Extract the (x, y) coordinate from the center of the cell holding the provided text.  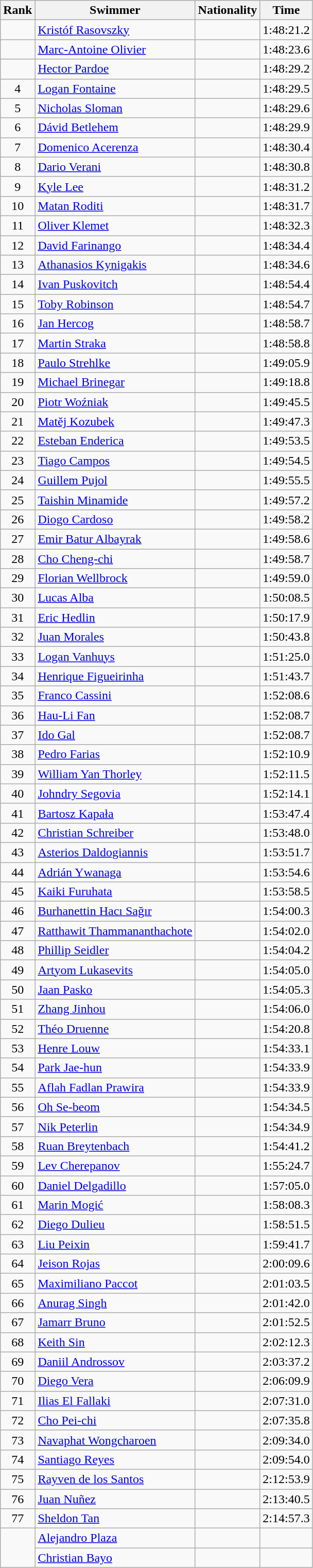
38 (18, 754)
Lev Cherepanov (115, 1166)
Daniil Androssov (115, 1362)
1:49:58.7 (286, 558)
Oh Se-beom (115, 1107)
25 (18, 500)
47 (18, 931)
1:54:04.2 (286, 950)
Cho Pei-chi (115, 1420)
1:48:54.4 (286, 285)
Florian Wellbrock (115, 578)
18 (18, 363)
Marin Mogić (115, 1205)
Ilias El Fallaki (115, 1401)
1:54:05.3 (286, 990)
37 (18, 735)
Ido Gal (115, 735)
1:48:29.2 (286, 69)
Juan Morales (115, 637)
Ivan Puskovitch (115, 285)
77 (18, 1519)
1:52:10.9 (286, 754)
55 (18, 1087)
59 (18, 1166)
2:01:42.0 (286, 1303)
19 (18, 382)
26 (18, 519)
Esteban Enderica (115, 441)
70 (18, 1381)
1:49:47.3 (286, 421)
53 (18, 1048)
51 (18, 1009)
Dario Verani (115, 167)
Pedro Farias (115, 754)
44 (18, 872)
31 (18, 618)
1:50:17.9 (286, 618)
14 (18, 285)
21 (18, 421)
7 (18, 147)
Henrique Figueirinha (115, 676)
41 (18, 813)
Domenico Acerenza (115, 147)
Sheldon Tan (115, 1519)
1:49:18.8 (286, 382)
23 (18, 461)
Taishin Minamide (115, 500)
1:48:58.8 (286, 343)
1:48:29.6 (286, 108)
48 (18, 950)
Logan Vanhuys (115, 657)
1:49:55.5 (286, 480)
1:48:32.3 (286, 225)
Martin Straka (115, 343)
1:49:54.5 (286, 461)
13 (18, 265)
Jamarr Bruno (115, 1323)
Juan Nuñez (115, 1499)
1:54:06.0 (286, 1009)
1:54:41.2 (286, 1146)
1:48:21.2 (286, 30)
17 (18, 343)
68 (18, 1342)
32 (18, 637)
33 (18, 657)
Cho Cheng-chi (115, 558)
42 (18, 833)
David Farinango (115, 245)
1:48:30.4 (286, 147)
1:53:48.0 (286, 833)
2:09:34.0 (286, 1440)
1:50:43.8 (286, 637)
69 (18, 1362)
2:01:52.5 (286, 1323)
63 (18, 1244)
Time (286, 10)
1:49:58.2 (286, 519)
22 (18, 441)
71 (18, 1401)
1:55:24.7 (286, 1166)
Kristóf Rasovszky (115, 30)
72 (18, 1420)
76 (18, 1499)
30 (18, 598)
Park Jae-hun (115, 1068)
67 (18, 1323)
64 (18, 1264)
40 (18, 794)
Nationality (228, 10)
2:02:12.3 (286, 1342)
36 (18, 715)
2:09:54.0 (286, 1459)
1:48:23.6 (286, 49)
9 (18, 186)
24 (18, 480)
Liu Peixin (115, 1244)
1:57:05.0 (286, 1185)
Zhang Jinhou (115, 1009)
1:48:58.7 (286, 324)
Henre Louw (115, 1048)
1:48:34.6 (286, 265)
50 (18, 990)
Matan Roditi (115, 206)
66 (18, 1303)
1:51:25.0 (286, 657)
Johndry Segovia (115, 794)
54 (18, 1068)
1:54:00.3 (286, 911)
Tiago Campos (115, 461)
Diego Vera (115, 1381)
2:12:53.9 (286, 1479)
1:53:54.6 (286, 872)
62 (18, 1225)
Nicholas Sloman (115, 108)
74 (18, 1459)
10 (18, 206)
1:48:30.8 (286, 167)
75 (18, 1479)
Santiago Reyes (115, 1459)
1:54:34.9 (286, 1126)
2:07:35.8 (286, 1420)
35 (18, 696)
Artyom Lukasevits (115, 970)
Adrián Ywanaga (115, 872)
Franco Cassini (115, 696)
Phillip Seidler (115, 950)
1:54:05.0 (286, 970)
27 (18, 539)
6 (18, 128)
1:52:14.1 (286, 794)
1:49:59.0 (286, 578)
8 (18, 167)
Ruan Breytenbach (115, 1146)
15 (18, 304)
29 (18, 578)
Théo Druenne (115, 1029)
1:49:57.2 (286, 500)
52 (18, 1029)
Piotr Woźniak (115, 402)
Jaan Pasko (115, 990)
Aflah Fadlan Prawira (115, 1087)
34 (18, 676)
43 (18, 852)
Christian Bayo (115, 1558)
1:49:53.5 (286, 441)
16 (18, 324)
Toby Robinson (115, 304)
1:54:34.5 (286, 1107)
Keith Sin (115, 1342)
Diogo Cardoso (115, 519)
Rayven de los Santos (115, 1479)
1:48:29.9 (286, 128)
Swimmer (115, 10)
28 (18, 558)
46 (18, 911)
5 (18, 108)
1:49:58.6 (286, 539)
Bartosz Kapała (115, 813)
20 (18, 402)
1:52:08.6 (286, 696)
1:54:02.0 (286, 931)
2:07:31.0 (286, 1401)
Maximiliano Paccot (115, 1283)
1:53:58.5 (286, 892)
Navaphat Wongcharoen (115, 1440)
1:50:08.5 (286, 598)
Asterios Daldogiannis (115, 852)
Athanasios Kynigakis (115, 265)
65 (18, 1283)
William Yan Thorley (115, 774)
1:48:29.5 (286, 89)
Marc-Antoine Olivier (115, 49)
1:58:08.3 (286, 1205)
73 (18, 1440)
Kaiki Furuhata (115, 892)
1:52:11.5 (286, 774)
2:14:57.3 (286, 1519)
Jan Hercog (115, 324)
2:00:09.6 (286, 1264)
Matěj Kozubek (115, 421)
1:51:43.7 (286, 676)
39 (18, 774)
Hector Pardoe (115, 69)
Michael Brinegar (115, 382)
1:49:05.9 (286, 363)
1:53:51.7 (286, 852)
Jeison Rojas (115, 1264)
61 (18, 1205)
Anurag Singh (115, 1303)
1:48:34.4 (286, 245)
Hau-Li Fan (115, 715)
49 (18, 970)
2:01:03.5 (286, 1283)
Kyle Lee (115, 186)
1:48:31.7 (286, 206)
Oliver Klemet (115, 225)
45 (18, 892)
Paulo Strehlke (115, 363)
1:54:33.1 (286, 1048)
58 (18, 1146)
2:13:40.5 (286, 1499)
Burhanettin Hacı Sağır (115, 911)
56 (18, 1107)
60 (18, 1185)
1:49:45.5 (286, 402)
1:48:54.7 (286, 304)
Eric Hedlin (115, 618)
1:48:31.2 (286, 186)
Diego Dulieu (115, 1225)
Nik Peterlin (115, 1126)
Rank (18, 10)
Alejandro Plaza (115, 1538)
Logan Fontaine (115, 89)
1:53:47.4 (286, 813)
2:03:37.2 (286, 1362)
4 (18, 89)
11 (18, 225)
1:54:20.8 (286, 1029)
1:59:41.7 (286, 1244)
Daniel Delgadillo (115, 1185)
Ratthawit Thammananthachote (115, 931)
57 (18, 1126)
Emir Batur Albayrak (115, 539)
Guillem Pujol (115, 480)
Dávid Betlehem (115, 128)
12 (18, 245)
Lucas Alba (115, 598)
Christian Schreiber (115, 833)
1:58:51.5 (286, 1225)
2:06:09.9 (286, 1381)
